Detect which cell encompasses the target text, then output its (x, y) center coordinate. 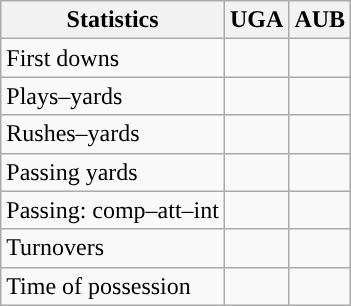
Plays–yards (113, 96)
Statistics (113, 20)
AUB (320, 20)
Turnovers (113, 248)
Passing yards (113, 172)
Rushes–yards (113, 134)
UGA (256, 20)
Passing: comp–att–int (113, 210)
Time of possession (113, 286)
First downs (113, 58)
